Pinpoint the cell where the given text exists, returning its [X, Y] midpoint coordinate. 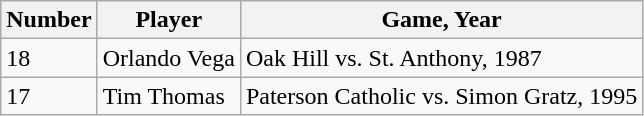
Oak Hill vs. St. Anthony, 1987 [441, 58]
Tim Thomas [168, 96]
Number [49, 20]
17 [49, 96]
18 [49, 58]
Player [168, 20]
Game, Year [441, 20]
Orlando Vega [168, 58]
Paterson Catholic vs. Simon Gratz, 1995 [441, 96]
